Find where the given text appears and provide that cell's center as (X, Y) coordinate. 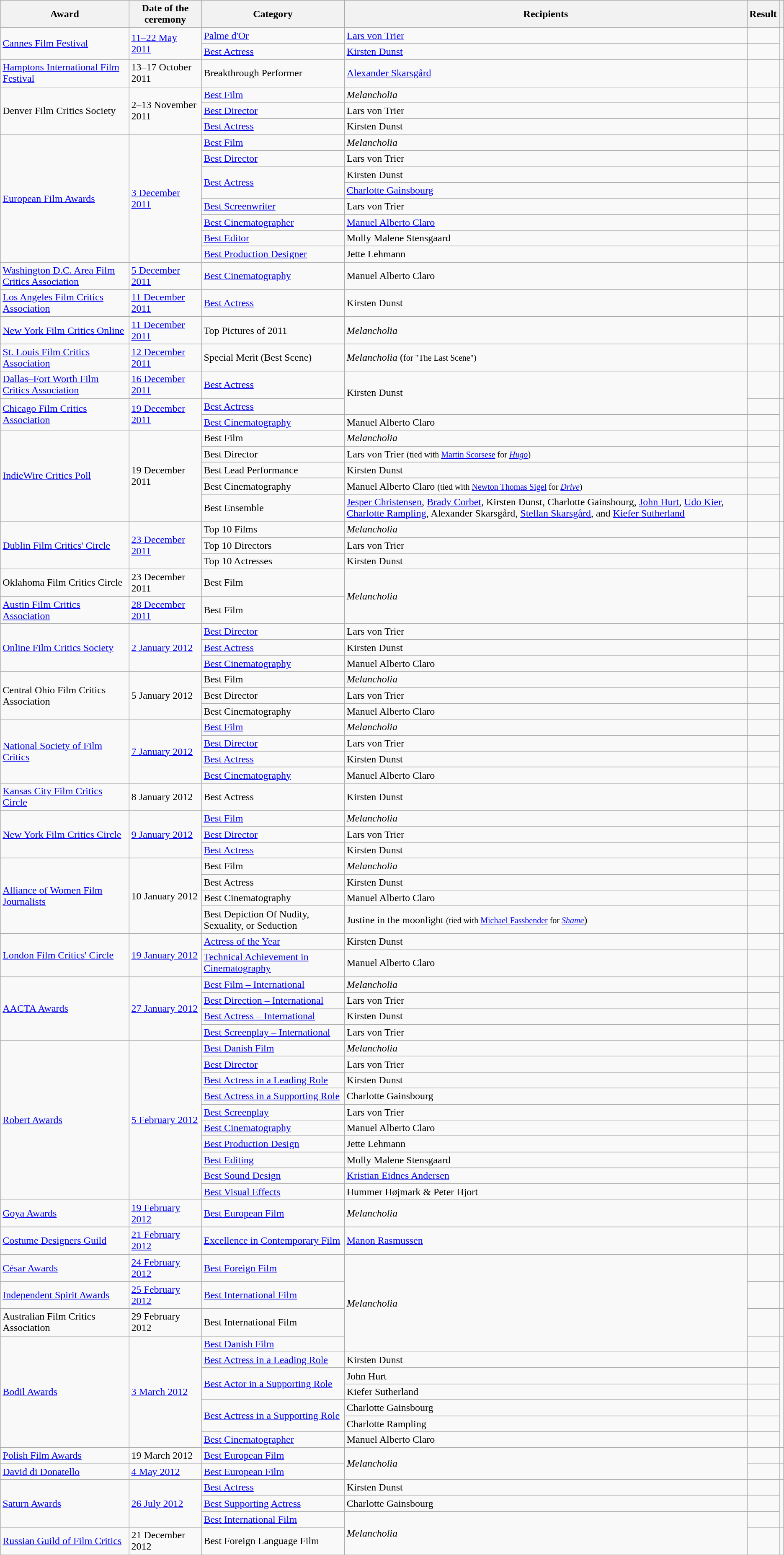
24 February 2012 (165, 1268)
Costume Designers Guild (64, 1241)
21 December 2012 (165, 1541)
IndieWire Critics Poll (64, 476)
Chicago Film Critics Association (64, 414)
Top 10 Actresses (273, 561)
Alliance of Women Film Journalists (64, 896)
Robert Awards (64, 1120)
3 December 2011 (165, 198)
National Society of Film Critics (64, 751)
Top Pictures of 2011 (273, 330)
Best Editing (273, 1160)
2 January 2012 (165, 648)
8 January 2012 (165, 797)
John Hurt (546, 1376)
Date of the ceremony (165, 14)
5 December 2011 (165, 276)
Charlotte Rampling (546, 1424)
Palme d'Or (273, 36)
Manuel Alberto Claro (tied with Newton Thomas Sigel for Drive) (546, 486)
Top 10 Directors (273, 545)
Best Film – International (273, 984)
5 February 2012 (165, 1120)
Breakthrough Performer (273, 73)
Best Visual Effects (273, 1192)
New York Film Critics Online (64, 330)
4 May 2012 (165, 1472)
27 January 2012 (165, 1008)
Russian Guild of Film Critics (64, 1541)
10 January 2012 (165, 896)
Special Merit (Best Scene) (273, 358)
9 January 2012 (165, 834)
Polish Film Awards (64, 1456)
Australian Film Critics Association (64, 1322)
Best Sound Design (273, 1176)
26 July 2012 (165, 1503)
Los Angeles Film Critics Association (64, 303)
Washington D.C. Area Film Critics Association (64, 276)
Excellence in Contemporary Film (273, 1241)
Oklahoma Film Critics Circle (64, 583)
Justine in the moonlight (tied with Michael Fassbender for Shame) (546, 920)
29 February 2012 (165, 1322)
Goya Awards (64, 1213)
Best Production Design (273, 1144)
2–13 November 2011 (165, 111)
Kristian Eidnes Andersen (546, 1176)
Best Direction – International (273, 1000)
St. Louis Film Critics Association (64, 358)
Independent Spirit Awards (64, 1295)
25 February 2012 (165, 1295)
19 March 2012 (165, 1456)
European Film Awards (64, 198)
16 December 2011 (165, 385)
19 January 2012 (165, 955)
Best Lead Performance (273, 470)
Bodil Awards (64, 1392)
César Awards (64, 1268)
5 January 2012 (165, 695)
Saturn Awards (64, 1503)
19 February 2012 (165, 1213)
Central Ohio Film Critics Association (64, 695)
Kansas City Film Critics Circle (64, 797)
Dallas–Fort Worth Film Critics Association (64, 385)
Alexander Skarsgård (546, 73)
28 December 2011 (165, 610)
Best Supporting Actress (273, 1503)
New York Film Critics Circle (64, 834)
Result (763, 14)
Top 10 Films (273, 529)
Best Foreign Language Film (273, 1541)
Technical Achievement in Cinematography (273, 963)
3 March 2012 (165, 1392)
Best Screenplay – International (273, 1032)
Hummer Højmark & Peter Hjort (546, 1192)
David di Donatello (64, 1472)
Best Actor in a Supporting Role (273, 1384)
Category (273, 14)
Best Screenplay (273, 1112)
Manon Rasmussen (546, 1241)
Best Screenwriter (273, 206)
Denver Film Critics Society (64, 111)
Dublin Film Critics' Circle (64, 545)
13–17 October 2011 (165, 73)
Best Foreign Film (273, 1268)
Recipients (546, 14)
11–22 May 2011 (165, 44)
Online Film Critics Society (64, 648)
Award (64, 14)
7 January 2012 (165, 751)
Best Production Designer (273, 254)
Lars von Trier (tied with Martin Scorsese for Hugo) (546, 454)
Best Ensemble (273, 508)
12 December 2011 (165, 358)
21 February 2012 (165, 1241)
Austin Film Critics Association (64, 610)
Best Editor (273, 238)
Cannes Film Festival (64, 44)
Hamptons International Film Festival (64, 73)
Best Actress – International (273, 1016)
Melancholia (for "The Last Scene") (546, 358)
Kiefer Sutherland (546, 1392)
Actress of the Year (273, 941)
Best Depiction Of Nudity, Sexuality, or Seduction (273, 920)
AACTA Awards (64, 1008)
London Film Critics' Circle (64, 955)
